Return (X, Y) of the center of cell containing provided text 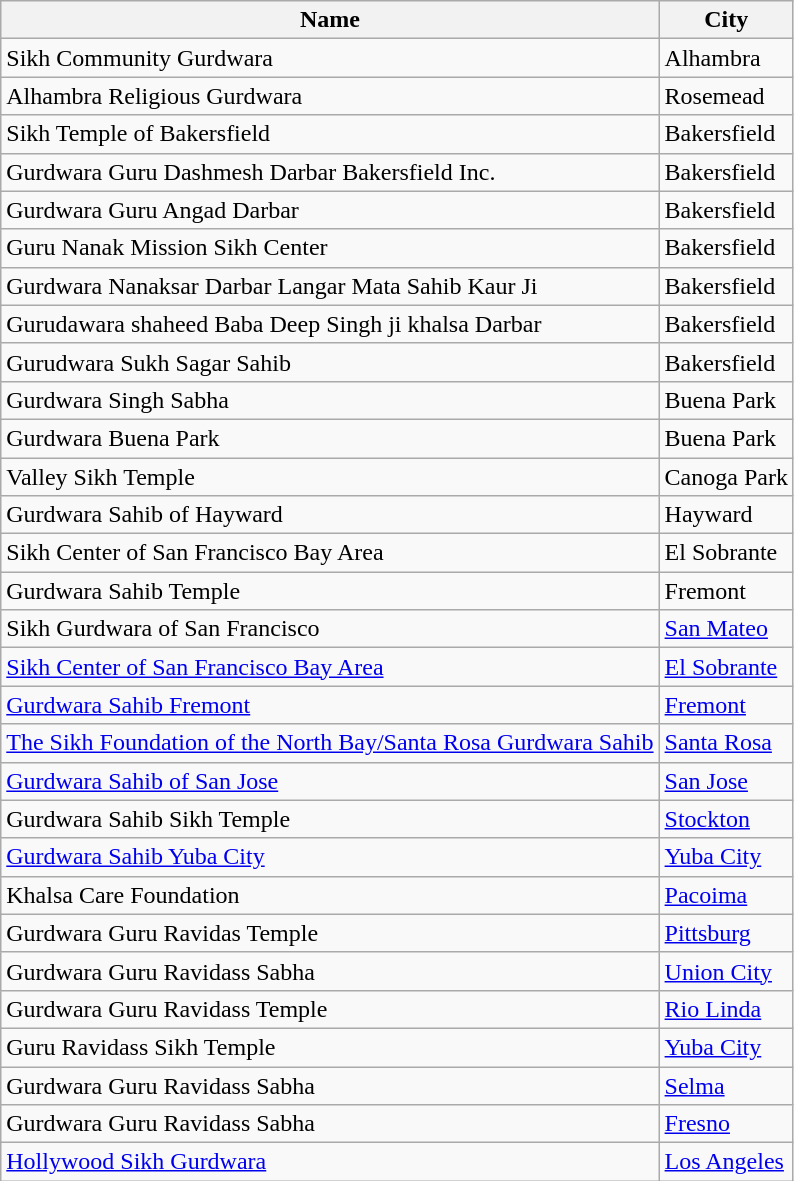
Guru Ravidass Sikh Temple (330, 1047)
Alhambra (726, 58)
City (726, 20)
Gurdwara Nanaksar Darbar Langar Mata Sahib Kaur Ji (330, 286)
Selma (726, 1085)
Khalsa Care Foundation (330, 895)
Gurdwara Sahib Temple (330, 591)
Rio Linda (726, 1009)
The Sikh Foundation of the North Bay/Santa Rosa Gurdwara Sahib (330, 743)
Gurdwara Sahib of Hayward (330, 515)
Sikh Community Gurdwara (330, 58)
Sikh Temple of Bakersfield (330, 134)
San Jose (726, 781)
Gurdwara Buena Park (330, 438)
Alhambra Religious Gurdwara (330, 96)
Gurdwara Guru Ravidass Temple (330, 1009)
Gurdwara Sahib Yuba City (330, 857)
Gurdwara Sahib Sikh Temple (330, 819)
Union City (726, 971)
Valley Sikh Temple (330, 477)
San Mateo (726, 629)
Gurdwara Singh Sabha (330, 400)
Pittsburg (726, 933)
Rosemead (726, 96)
Canoga Park (726, 477)
Gurdwara Guru Angad Darbar (330, 210)
Gurdwara Sahib of San Jose (330, 781)
Guru Nanak Mission Sikh Center (330, 248)
Hayward (726, 515)
Stockton (726, 819)
Gurudwara Sukh Sagar Sahib (330, 362)
Hollywood Sikh Gurdwara (330, 1162)
Gurdwara Guru Ravidas Temple (330, 933)
Pacoima (726, 895)
Gurudawara shaheed Baba Deep Singh ji khalsa Darbar (330, 324)
Los Angeles (726, 1162)
Gurdwara Guru Dashmesh Darbar Bakersfield Inc. (330, 172)
Fresno (726, 1124)
Santa Rosa (726, 743)
Name (330, 20)
Sikh Gurdwara of San Francisco (330, 629)
Gurdwara Sahib Fremont (330, 705)
